Output the (x, y) coordinate of the center of the cell containing the given text.  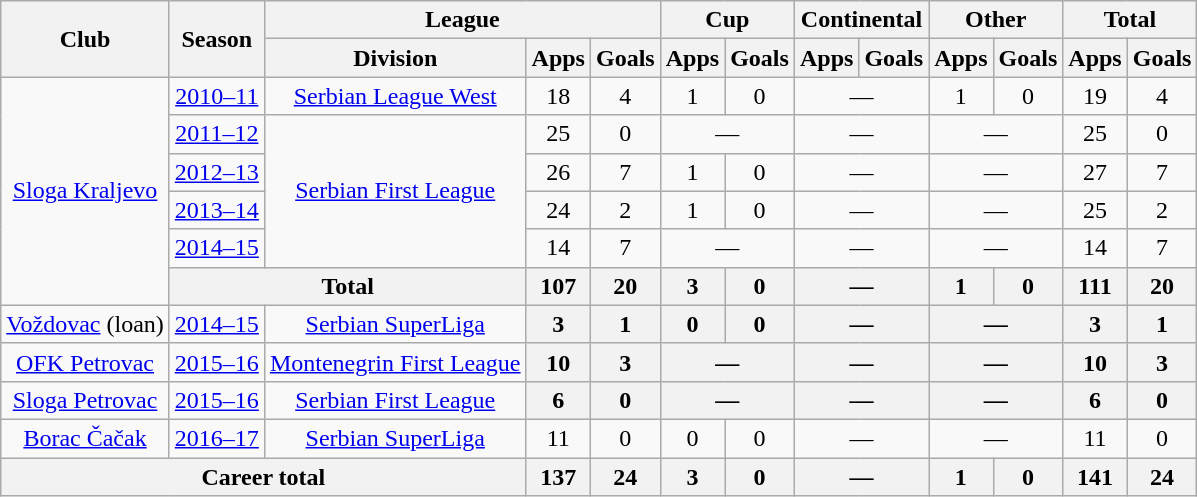
Sloga Kraljevo (86, 191)
26 (558, 172)
2012–13 (216, 172)
Season (216, 39)
Club (86, 39)
19 (1095, 96)
2016–17 (216, 438)
107 (558, 286)
18 (558, 96)
Other (996, 20)
Division (395, 58)
League (462, 20)
Continental (861, 20)
27 (1095, 172)
Serbian League West (395, 96)
Voždovac (loan) (86, 324)
2013–14 (216, 210)
Montenegrin First League (395, 362)
Cup (727, 20)
141 (1095, 477)
2011–12 (216, 134)
Career total (264, 477)
OFK Petrovac (86, 362)
2010–11 (216, 96)
Sloga Petrovac (86, 400)
137 (558, 477)
Borac Čačak (86, 438)
111 (1095, 286)
